Locate the cell with the specified text and output its [x, y] center coordinate. 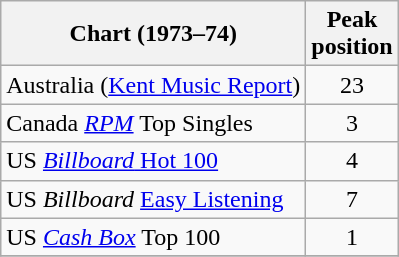
Canada RPM Top Singles [154, 123]
US Billboard Easy Listening [154, 199]
Peakposition [352, 34]
Chart (1973–74) [154, 34]
4 [352, 161]
US Billboard Hot 100 [154, 161]
US Cash Box Top 100 [154, 237]
23 [352, 85]
1 [352, 237]
3 [352, 123]
Australia (Kent Music Report) [154, 85]
7 [352, 199]
